Find where the given text appears and provide that cell's center as (x, y) coordinate. 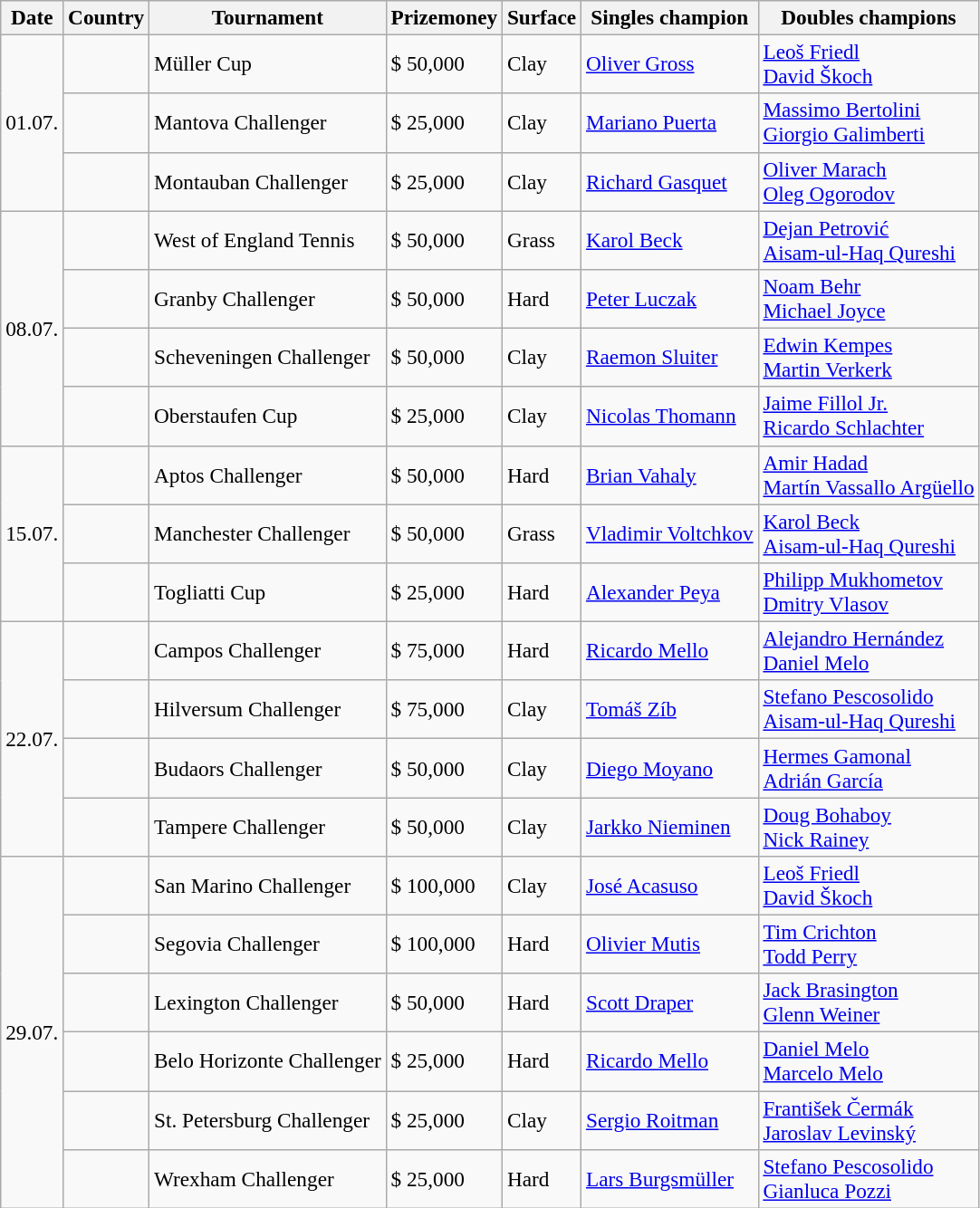
Togliatti Cup (268, 592)
José Acasuso (670, 886)
Amir Hadad Martín Vassallo Argüello (869, 475)
22.07. (33, 739)
Belo Horizonte Challenger (268, 1061)
Oliver Marach Oleg Ogorodov (869, 181)
Mariano Puerta (670, 123)
Country (107, 17)
Stefano Pescosolido Gianluca Pozzi (869, 1179)
Dejan Petrović Aisam-ul-Haq Qureshi (869, 239)
Wrexham Challenger (268, 1179)
Lexington Challenger (268, 1003)
San Marino Challenger (268, 886)
Tim Crichton Todd Perry (869, 944)
Stefano Pescosolido Aisam-ul-Haq Qureshi (869, 710)
Hilversum Challenger (268, 710)
Jarkko Nieminen (670, 826)
Jack Brasington Glenn Weiner (869, 1003)
Raemon Sluiter (670, 357)
Brian Vahaly (670, 475)
Campos Challenger (268, 650)
Alejandro Hernández Daniel Melo (869, 650)
Oberstaufen Cup (268, 417)
Karol Beck (670, 239)
Montauban Challenger (268, 181)
Budaors Challenger (268, 768)
Philipp Mukhometov Dmitry Vlasov (869, 592)
Tampere Challenger (268, 826)
Granby Challenger (268, 299)
Hermes Gamonal Adrián García (869, 768)
29.07. (33, 1032)
František Čermák Jaroslav Levinský (869, 1119)
Scott Draper (670, 1003)
15.07. (33, 533)
Date (33, 17)
Vladimir Voltchkov (670, 532)
Segovia Challenger (268, 944)
West of England Tennis (268, 239)
Diego Moyano (670, 768)
01.07. (33, 122)
Jaime Fillol Jr. Ricardo Schlachter (869, 417)
Edwin Kempes Martin Verkerk (869, 357)
Alexander Peya (670, 592)
Daniel Melo Marcelo Melo (869, 1061)
08.07. (33, 328)
Mantova Challenger (268, 123)
Karol Beck Aisam-ul-Haq Qureshi (869, 532)
Massimo Bertolini Giorgio Galimberti (869, 123)
Peter Luczak (670, 299)
Manchester Challenger (268, 532)
Richard Gasquet (670, 181)
Surface (542, 17)
Lars Burgsmüller (670, 1179)
Scheveningen Challenger (268, 357)
Nicolas Thomann (670, 417)
Doug Bohaboy Nick Rainey (869, 826)
St. Petersburg Challenger (268, 1119)
Tomáš Zíb (670, 710)
Noam Behr Michael Joyce (869, 299)
Tournament (268, 17)
Sergio Roitman (670, 1119)
Olivier Mutis (670, 944)
Müller Cup (268, 63)
Aptos Challenger (268, 475)
Singles champion (670, 17)
Oliver Gross (670, 63)
Prizemoney (444, 17)
Doubles champions (869, 17)
